Extract the (X, Y) coordinate from the center of the cell holding the provided text.  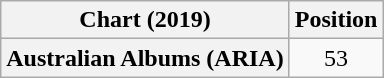
Australian Albums (ARIA) (145, 58)
Position (336, 20)
53 (336, 58)
Chart (2019) (145, 20)
